Detect which cell encompasses the target text, then output its (x, y) center coordinate. 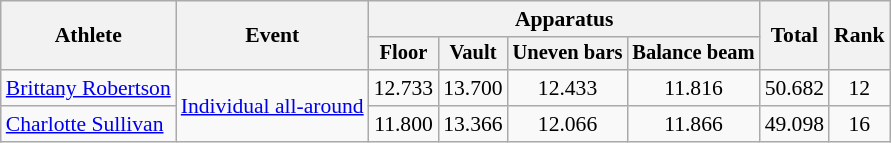
Charlotte Sullivan (88, 124)
13.366 (472, 124)
50.682 (794, 88)
12.066 (568, 124)
Balance beam (693, 54)
11.816 (693, 88)
49.098 (794, 124)
12.433 (568, 88)
Individual all-around (272, 106)
Brittany Robertson (88, 88)
13.700 (472, 88)
Vault (472, 54)
11.800 (404, 124)
16 (860, 124)
Floor (404, 54)
11.866 (693, 124)
Total (794, 36)
Rank (860, 36)
Event (272, 36)
Apparatus (564, 19)
12 (860, 88)
Uneven bars (568, 54)
12.733 (404, 88)
Athlete (88, 36)
